Extract the [x, y] coordinate from the center of the cell holding the provided text.  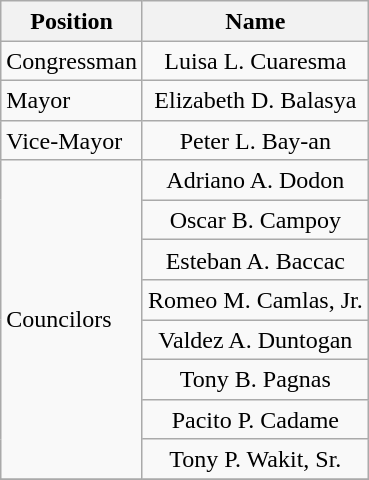
Romeo M. Camlas, Jr. [255, 300]
Luisa L. Cuaresma [255, 61]
Oscar B. Campoy [255, 220]
Vice-Mayor [72, 140]
Elizabeth D. Balasya [255, 100]
Mayor [72, 100]
Esteban A. Baccac [255, 260]
Tony B. Pagnas [255, 379]
Valdez A. Duntogan [255, 340]
Pacito P. Cadame [255, 419]
Peter L. Bay-an [255, 140]
Name [255, 21]
Tony P. Wakit, Sr. [255, 459]
Adriano A. Dodon [255, 180]
Councilors [72, 320]
Position [72, 21]
Congressman [72, 61]
